Scan for the cell matching the given text and deliver its (X, Y) coordinate at center. 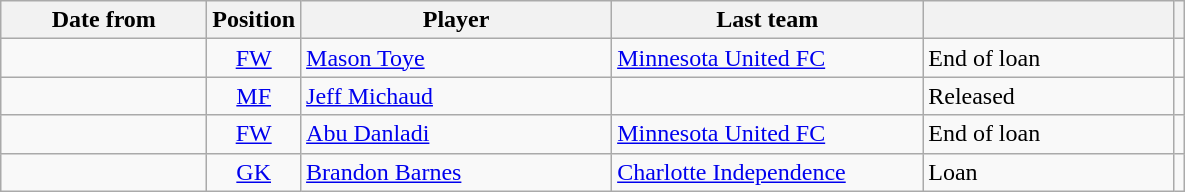
Player (456, 20)
Last team (768, 20)
Released (1048, 96)
Abu Danladi (456, 134)
Jeff Michaud (456, 96)
MF (254, 96)
Position (254, 20)
Date from (104, 20)
Brandon Barnes (456, 172)
GK (254, 172)
Charlotte Independence (768, 172)
Mason Toye (456, 58)
Loan (1048, 172)
